Provide the (x, y) coordinate of the cell's center where the given text is located.  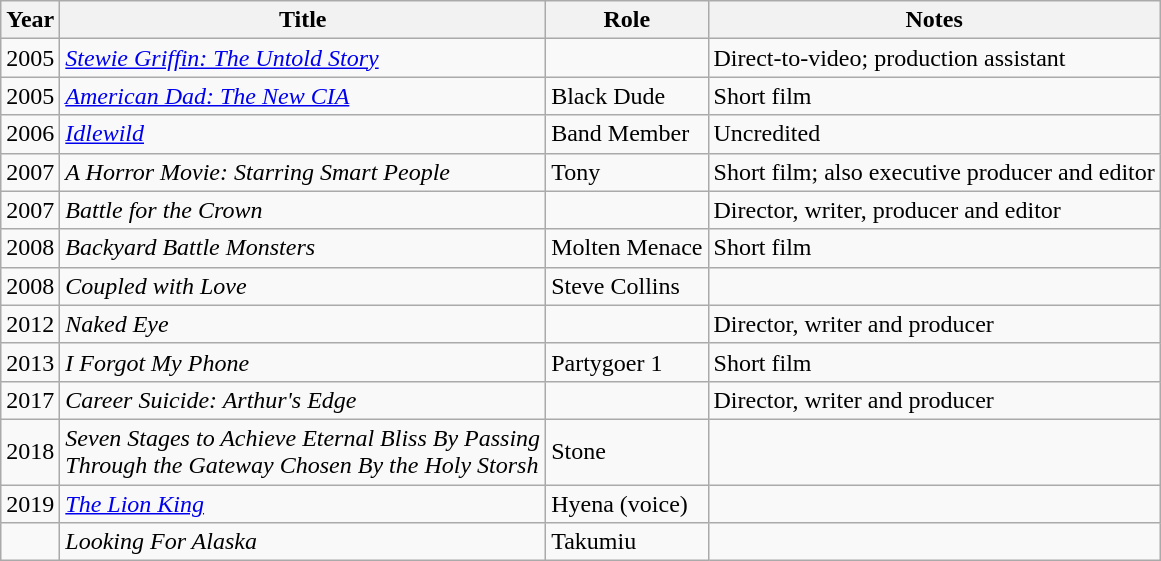
Direct-to-video; production assistant (934, 58)
Year (30, 20)
2006 (30, 134)
2018 (30, 452)
Stewie Griffin: The Untold Story (303, 58)
A Horror Movie: Starring Smart People (303, 172)
Tony (627, 172)
2017 (30, 400)
Director, writer, producer and editor (934, 210)
Molten Menace (627, 248)
Idlewild (303, 134)
Seven Stages to Achieve Eternal Bliss By PassingThrough the Gateway Chosen By the Holy Storsh (303, 452)
Steve Collins (627, 286)
The Lion King (303, 503)
Black Dude (627, 96)
American Dad: The New CIA (303, 96)
2012 (30, 324)
Backyard Battle Monsters (303, 248)
2013 (30, 362)
Role (627, 20)
Uncredited (934, 134)
2019 (30, 503)
Coupled with Love (303, 286)
Hyena (voice) (627, 503)
Band Member (627, 134)
Stone (627, 452)
Short film; also executive producer and editor (934, 172)
Naked Eye (303, 324)
Title (303, 20)
Career Suicide: Arthur's Edge (303, 400)
Looking For Alaska (303, 542)
I Forgot My Phone (303, 362)
Notes (934, 20)
Battle for the Crown (303, 210)
Takumiu (627, 542)
Partygoer 1 (627, 362)
